Locate the cell with the specified text and output its [X, Y] center coordinate. 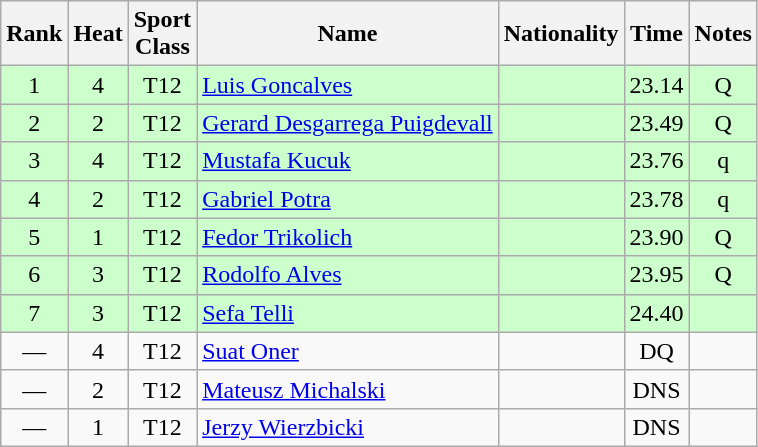
23.90 [656, 237]
Time [656, 34]
Gabriel Potra [348, 199]
7 [34, 313]
23.49 [656, 123]
Fedor Trikolich [348, 237]
SportClass [162, 34]
5 [34, 237]
23.95 [656, 275]
Nationality [561, 34]
DQ [656, 351]
Heat [98, 34]
24.40 [656, 313]
6 [34, 275]
Suat Oner [348, 351]
Luis Goncalves [348, 85]
Rank [34, 34]
Sefa Telli [348, 313]
Mateusz Michalski [348, 389]
Notes [723, 34]
23.78 [656, 199]
Jerzy Wierzbicki [348, 427]
23.14 [656, 85]
Name [348, 34]
23.76 [656, 161]
Rodolfo Alves [348, 275]
Gerard Desgarrega Puigdevall [348, 123]
Mustafa Kucuk [348, 161]
